Search for the cell housing the specified text and yield its [x, y] center coordinate. 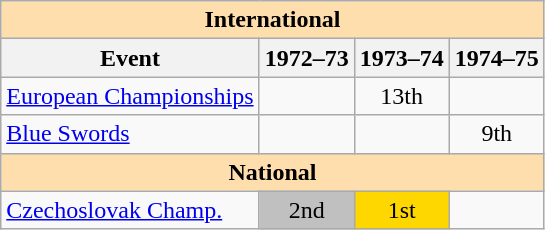
Blue Swords [130, 134]
1st [402, 210]
Czechoslovak Champ. [130, 210]
13th [402, 96]
International [273, 20]
1973–74 [402, 58]
2nd [306, 210]
European Championships [130, 96]
1972–73 [306, 58]
1974–75 [496, 58]
National [273, 172]
9th [496, 134]
Event [130, 58]
